Determine the [x, y] coordinate at the center of the cell enclosing the given text.  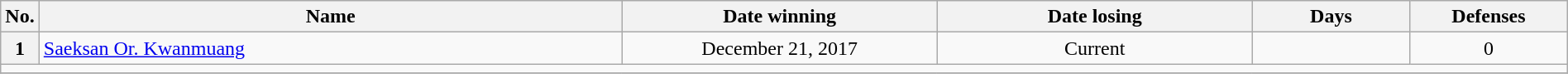
Name [331, 17]
1 [20, 48]
Saeksan Or. Kwanmuang [331, 48]
Date winning [779, 17]
Defenses [1489, 17]
Current [1095, 48]
December 21, 2017 [779, 48]
Days [1331, 17]
0 [1489, 48]
Date losing [1095, 17]
No. [20, 17]
